Capture the cell that displays the provided text and extract its [x, y] central coordinate. 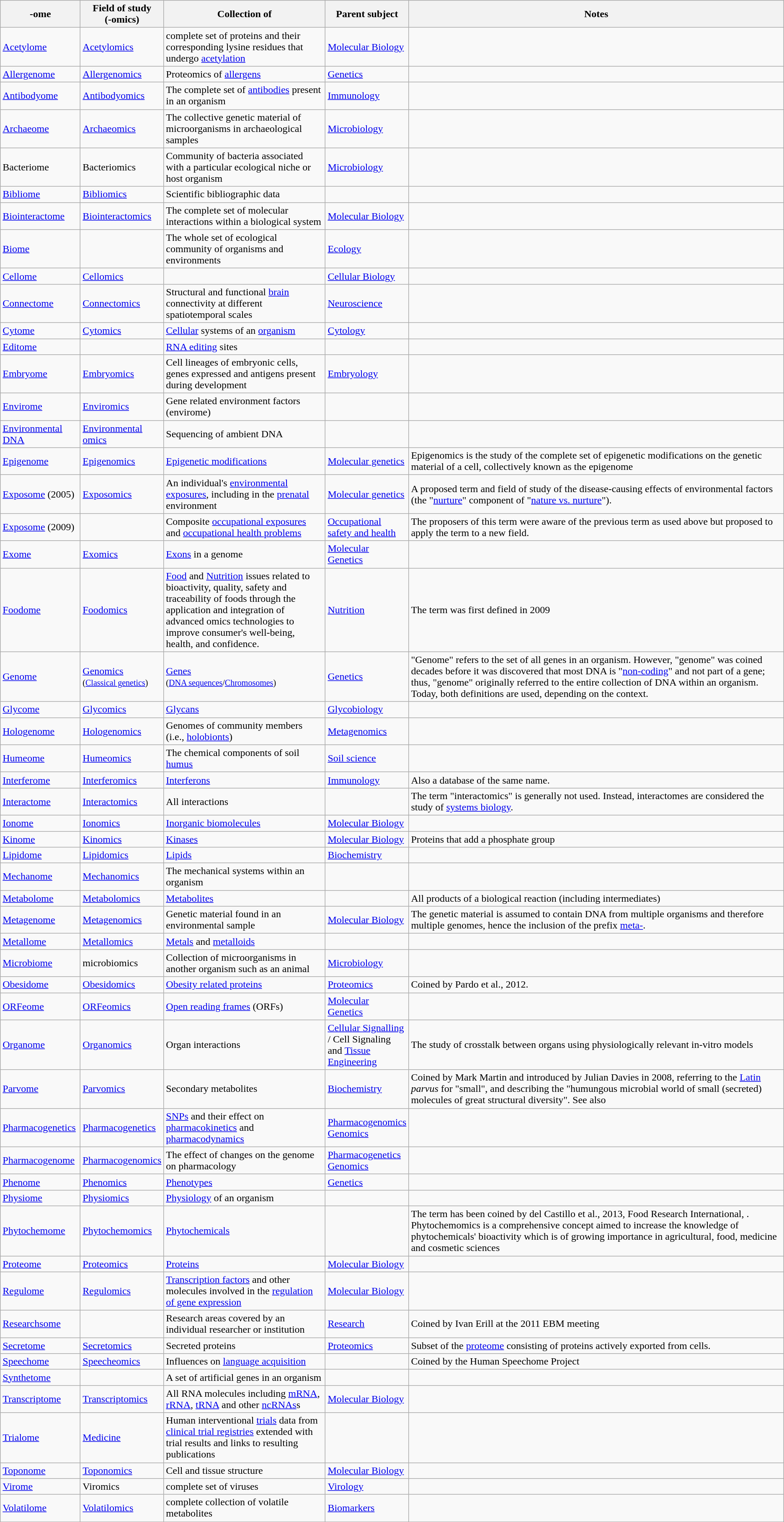
The term was first defined in 2009 [596, 610]
Transcription factors and other molecules involved in the regulation of gene expression [245, 1291]
The study of crosstalk between organs using physiologically relevant in-vitro models [596, 1045]
The term "interactomics" is generally not used. Instead, interactomes are considered the study of systems biology. [596, 802]
Cellular Signalling / Cell Signaling and Tissue Engineering [367, 1045]
The effect of changes on the genome on pharmacology [245, 1160]
Antibodyome [40, 95]
Parent subject [367, 14]
Exposome (2005) [40, 494]
Epigenomics is the study of the complete set of epigenetic modifications on the genetic material of a cell, collectively known as the epigenome [596, 462]
Humeome [40, 758]
Glycomics [122, 709]
Ionome [40, 823]
complete set of viruses [245, 1486]
Parvome [40, 1089]
Cellomics [122, 276]
Community of bacteria associated with a particular ecological niche or host organism [245, 167]
The complete set of molecular interactions within a biological system [245, 216]
Coined by Pardo et al., 2012. [596, 985]
Synthetome [40, 1378]
Phenotypes [245, 1182]
Kinomics [122, 839]
The mechanical systems within an organism [245, 877]
Cytome [40, 330]
Obesity related proteins [245, 985]
Research [367, 1324]
Lipidome [40, 855]
Metagenome [40, 920]
Physiology of an organism [245, 1198]
All interactions [245, 802]
Environmental omics [122, 434]
Soil science [367, 758]
Cytology [367, 330]
Epigenome [40, 462]
Hologenomics [122, 731]
Gene related environment factors (envirome) [245, 407]
Secretomics [122, 1346]
Ecology [367, 249]
Genome [40, 677]
Interferons [245, 780]
Exons in a genome [245, 555]
Human interventional trials data from clinical trial registries extended with trial results and links to resulting publications [245, 1437]
Archaeome [40, 129]
All RNA molecules including mRNA, rRNA, tRNA and other ncRNAss [245, 1399]
Interactome [40, 802]
Metabolites [245, 898]
Inorganic biomolecules [245, 823]
Coined by the Human Speechome Project [596, 1362]
Parvomics [122, 1089]
Notes [596, 14]
Microbiome [40, 963]
Envirome [40, 407]
Interferomics [122, 780]
Subset of the proteome consisting of proteins actively exported from cells. [596, 1346]
Secretome [40, 1346]
Allergenome [40, 74]
Proteomics of allergens [245, 74]
Humeomics [122, 758]
Regulome [40, 1291]
Proteome [40, 1264]
Composite occupational exposures and occupational health problems [245, 527]
Bibliomics [122, 194]
Metals and metalloids [245, 942]
Trialome [40, 1437]
Structural and functional brain connectivity at different spatiotemporal scales [245, 303]
Organ interactions [245, 1045]
Collection of [245, 14]
Occupational safety and health [367, 527]
Neuroscience [367, 303]
The proposers of this term were aware of the previous term as used above but proposed to apply the term to a new field. [596, 527]
Physiomics [122, 1198]
Organomics [122, 1045]
Mechanome [40, 877]
Editome [40, 346]
Toponome [40, 1470]
Proteins that add a phosphate group [596, 839]
Archaeomics [122, 129]
Lipidomics [122, 855]
Speecheomics [122, 1362]
Secreted proteins [245, 1346]
Epigenetic modifications [245, 462]
Genomics(Classical genetics) [122, 677]
Exomics [122, 555]
RNA editing sites [245, 346]
Cell and tissue structure [245, 1470]
Exposome (2009) [40, 527]
Cellome [40, 276]
Exome [40, 555]
Regulomics [122, 1291]
-ome [40, 14]
Volatilome [40, 1508]
ORFeomics [122, 1006]
SNPs and their effect on pharmacokinetics and pharmacodynamics [245, 1127]
Phytochemicals [245, 1230]
Pharmacogenomics [122, 1160]
Virome [40, 1486]
The chemical components of soil humus [245, 758]
Collection of microorganisms in another organism such as an animal [245, 963]
Cellular systems of an organism [245, 330]
ORFeome [40, 1006]
Cytomics [122, 330]
Toponomics [122, 1470]
Research areas covered by an individual researcher or institution [245, 1324]
Secondary metabolites [245, 1089]
A set of artificial genes in an organism [245, 1378]
Phytochemomics [122, 1230]
Cellular Biology [367, 276]
An individual's environmental exposures, including in the prenatal environment [245, 494]
Nutrition [367, 610]
Biomarkers [367, 1508]
Epigenomics [122, 462]
Volatilomics [122, 1508]
Organome [40, 1045]
Kinome [40, 839]
Physiome [40, 1198]
Allergenomics [122, 74]
Enviromics [122, 407]
Biointeractome [40, 216]
All products of a biological reaction (including intermediates) [596, 898]
Virology [367, 1486]
Proteins [245, 1264]
Exposomics [122, 494]
Speechome [40, 1362]
Ionomics [122, 823]
complete collection of volatile metabolites [245, 1508]
Metallomics [122, 942]
Glycome [40, 709]
Influences on language acquisition [245, 1362]
Bacteriome [40, 167]
Biome [40, 249]
microbiomics [122, 963]
Glycobiology [367, 709]
Open reading frames (ORFs) [245, 1006]
Obesidomics [122, 985]
Scientific bibliographic data [245, 194]
Embryomics [122, 374]
Embryology [367, 374]
Interferome [40, 780]
Field of study(-omics) [122, 14]
Acetylome [40, 47]
Foodome [40, 610]
Acetylomics [122, 47]
Antibodyomics [122, 95]
Bacteriomics [122, 167]
Pharmacogenome [40, 1160]
Connectome [40, 303]
Phenomics [122, 1182]
Biointeractomics [122, 216]
Coined by Ivan Erill at the 2011 EBM meeting [596, 1324]
Kinases [245, 839]
Metallome [40, 942]
Bibliome [40, 194]
The genetic material is assumed to contain DNA from multiple organisms and therefore multiple genomes, hence the inclusion of the prefix meta-. [596, 920]
PharmacogeneticsGenomics [367, 1160]
Mechanomics [122, 877]
Foodomics [122, 610]
Interactomics [122, 802]
Lipids [245, 855]
complete set of proteins and their corresponding lysine residues that undergo acetylation [245, 47]
Genes (DNA sequences/Chromosomes) [245, 677]
Sequencing of ambient DNA [245, 434]
Phytochemome [40, 1230]
Obesidome [40, 985]
The collective genetic material of microorganisms in archaeological samples [245, 129]
Cell lineages of embryonic cells, genes expressed and antigens present during development [245, 374]
PharmacogenomicsGenomics [367, 1127]
Medicine [122, 1437]
Viromics [122, 1486]
Embryome [40, 374]
Genetic material found in an environmental sample [245, 920]
Transcriptomics [122, 1399]
Connectomics [122, 303]
Hologenome [40, 731]
Environmental DNA [40, 434]
Researchsome [40, 1324]
The complete set of antibodies present in an organism [245, 95]
A proposed term and field of study of the disease-causing effects of environmental factors (the "nurture" component of "nature vs. nurture"). [596, 494]
Glycans [245, 709]
Metabolome [40, 898]
Metabolomics [122, 898]
Transcriptome [40, 1399]
The whole set of ecological community of organisms and environments [245, 249]
Phenome [40, 1182]
Genomes of community members (i.e., holobionts) [245, 731]
Also a database of the same name. [596, 780]
